Output the (X, Y) coordinate of the center of the cell containing the given text.  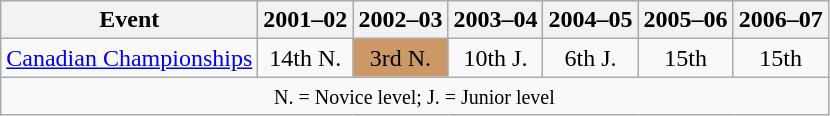
10th J. (496, 58)
2004–05 (590, 20)
2002–03 (400, 20)
Event (130, 20)
N. = Novice level; J. = Junior level (414, 96)
6th J. (590, 58)
2003–04 (496, 20)
Canadian Championships (130, 58)
14th N. (306, 58)
2005–06 (686, 20)
2001–02 (306, 20)
2006–07 (780, 20)
3rd N. (400, 58)
